Search for the cell housing the specified text and yield its (x, y) center coordinate. 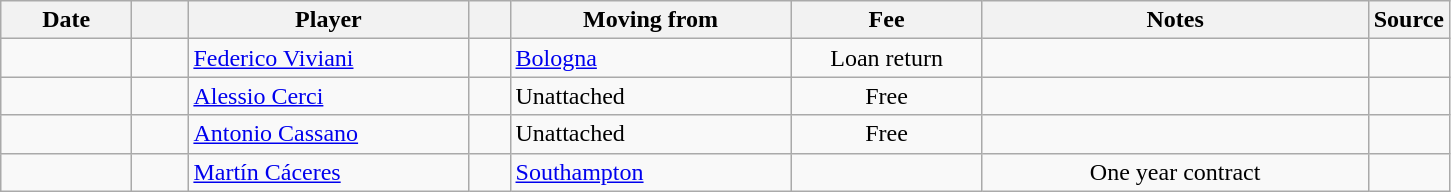
Alessio Cerci (328, 96)
Federico Viviani (328, 58)
Martín Cáceres (328, 172)
Notes (1175, 20)
Southampton (650, 172)
Moving from (650, 20)
Source (1408, 20)
Date (66, 20)
Fee (886, 20)
Bologna (650, 58)
Player (328, 20)
One year contract (1175, 172)
Loan return (886, 58)
Antonio Cassano (328, 134)
